From the cell containing the given text, extract its center point as [x, y] coordinate. 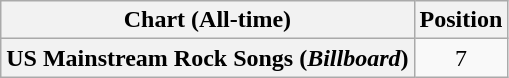
Chart (All-time) [208, 20]
Position [461, 20]
US Mainstream Rock Songs (Billboard) [208, 58]
7 [461, 58]
